Detect which cell encompasses the target text, then output its (X, Y) center coordinate. 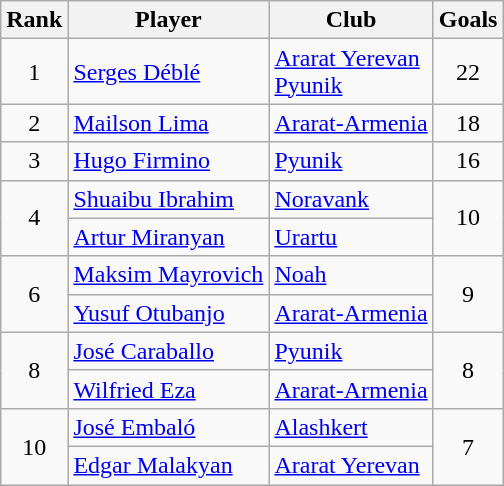
Hugo Firmino (168, 161)
18 (468, 123)
José Embaló (168, 427)
Rank (34, 20)
Goals (468, 20)
Shuaibu Ibrahim (168, 199)
Wilfried Eza (168, 389)
Maksim Mayrovich (168, 275)
Ararat Yerevan (351, 465)
Urartu (351, 237)
22 (468, 72)
Alashkert (351, 427)
José Caraballo (168, 351)
1 (34, 72)
4 (34, 218)
Noravank (351, 199)
Serges Déblé (168, 72)
2 (34, 123)
Ararat YerevanPyunik (351, 72)
9 (468, 294)
6 (34, 294)
16 (468, 161)
Artur Miranyan (168, 237)
3 (34, 161)
Edgar Malakyan (168, 465)
Mailson Lima (168, 123)
Yusuf Otubanjo (168, 313)
Player (168, 20)
Noah (351, 275)
Club (351, 20)
7 (468, 446)
